Detect which cell encompasses the target text, then output its (X, Y) center coordinate. 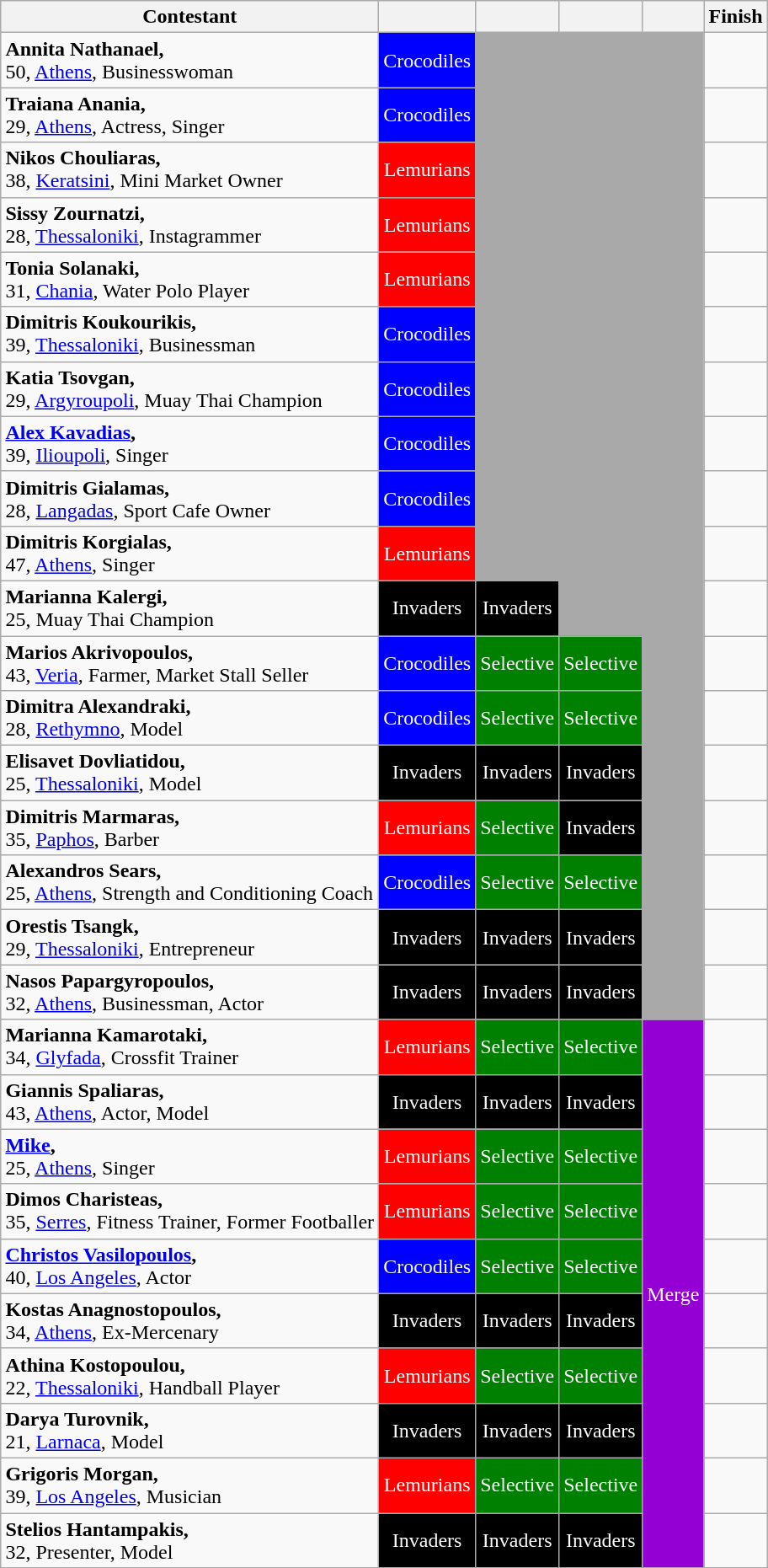
Kostas Anagnostopoulos, 34, Athens, Ex-Mercenary (190, 1321)
Giannis Spaliaras, 43, Athens, Actor, Model (190, 1102)
Nikos Chouliaras, 38, Keratsini, Mini Market Owner (190, 170)
Merge (674, 1294)
Annita Nathanael, 50, Athens, Businesswoman (190, 61)
Mike, 25, Athens, Singer (190, 1156)
Christos Vasilopoulos, 40, Los Angeles, Actor (190, 1266)
Dimitris Korgialas, 47, Athens, Singer (190, 553)
Nasos Papargyropoulos, 32, Athens, Βusinessman, Actor (190, 993)
Orestis Tsangk, 29, Thessaloniki, Entrepreneur (190, 937)
Darya Turovnik, 21, Larnaca, Model (190, 1431)
Elisavet Dovliatidou, 25, Thessaloniki, Model (190, 773)
Katia Tsovgan, 29, Argyroupoli, Muay Thai Champion (190, 389)
Marios Akrivopoulos, 43, Veria, Farmer, Market Stall Seller (190, 662)
Athina Kostopoulou, 22, Thessaloniki, Handball Player (190, 1375)
Grigoris Morgan, 39, Los Angeles, Musician (190, 1485)
Dimos Charisteas, 35, Serres, Fitness Trainer, Former Footballer (190, 1212)
Finish (736, 17)
Stelios Hantampakis, 32, Presenter, Model (190, 1540)
Dimitris Marmaras, 35, Paphos, Barber (190, 827)
Sissy Zournatzi, 28, Thessaloniki, Instagrammer (190, 224)
Traiana Anania, 29, Athens, Actress, Singer (190, 115)
Dimitra Alexandraki, 28, Rethymno, Model (190, 718)
Alexandros Sears, 25, Athens, Strength and Conditioning Coach (190, 883)
Dimitris Gialamas, 28, Langadas, Sport Cafe Owner (190, 499)
Tonia Solanaki, 31, Chania, Water Polo Player (190, 280)
Alex Kavadias, 39, Ilioupoli, Singer (190, 443)
Dimitris Koukourikis, 39, Thessaloniki, Businessman (190, 334)
Marianna Kalergi, 25, Muay Thai Champion (190, 608)
Contestant (190, 17)
Marianna Kamarotaki, 34, Glyfada, Crossfit Trainer (190, 1046)
